Scan for the cell matching the given text and deliver its [X, Y] coordinate at center. 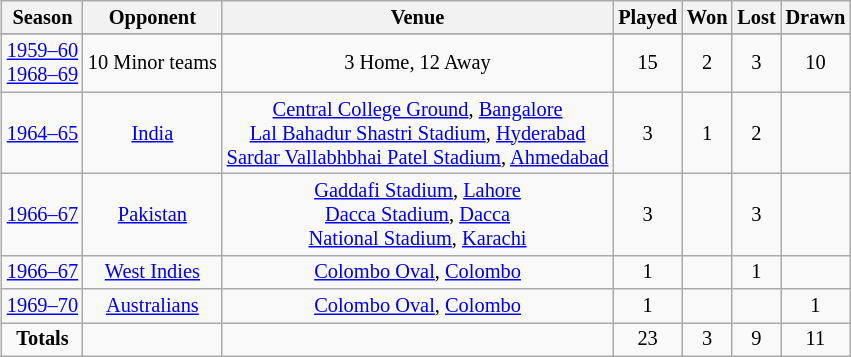
Opponent [152, 18]
23 [648, 340]
Australians [152, 306]
10 Minor teams [152, 63]
Venue [418, 18]
Won [707, 18]
India [152, 133]
Season [42, 18]
Pakistan [152, 215]
3 Home, 12 Away [418, 63]
West Indies [152, 272]
9 [756, 340]
Totals [42, 340]
1959–601968–69 [42, 63]
11 [816, 340]
Lost [756, 18]
Central College Ground, BangaloreLal Bahadur Shastri Stadium, HyderabadSardar Vallabhbhai Patel Stadium, Ahmedabad [418, 133]
Played [648, 18]
15 [648, 63]
Gaddafi Stadium, LahoreDacca Stadium, DaccaNational Stadium, Karachi [418, 215]
1969–70 [42, 306]
10 [816, 63]
Drawn [816, 18]
1964–65 [42, 133]
